From the cell containing the given text, extract its center point as (x, y) coordinate. 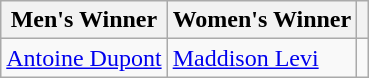
Maddison Levi (262, 58)
Women's Winner (262, 20)
Men's Winner (84, 20)
Antoine Dupont (84, 58)
